From the cell containing the given text, extract its center point as (x, y) coordinate. 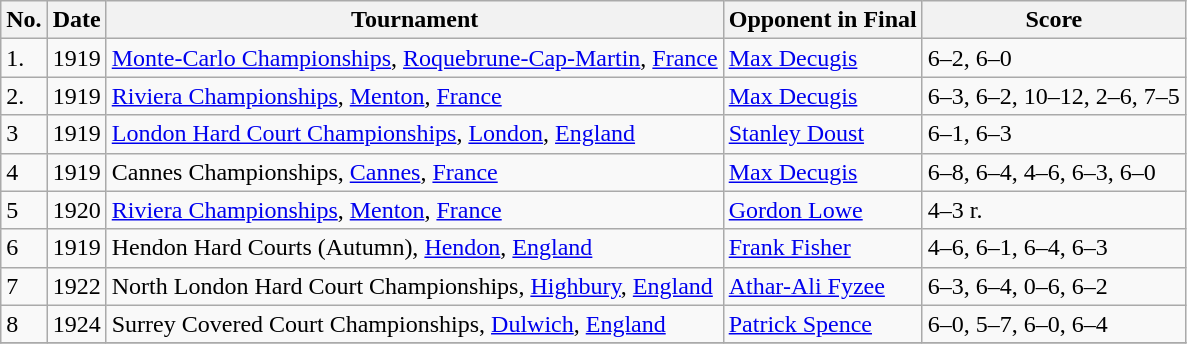
6–3, 6–4, 0–6, 6–2 (1054, 286)
Monte-Carlo Championships, Roquebrune-Cap-Martin, France (414, 58)
Tournament (414, 20)
Athar-Ali Fyzee (822, 286)
Surrey Covered Court Championships, Dulwich, England (414, 324)
6–2, 6–0 (1054, 58)
2. (24, 96)
6–8, 6–4, 4–6, 6–3, 6–0 (1054, 172)
London Hard Court Championships, London, England (414, 134)
Score (1054, 20)
1920 (76, 210)
North London Hard Court Championships, Highbury, England (414, 286)
Date (76, 20)
1924 (76, 324)
Stanley Doust (822, 134)
7 (24, 286)
6 (24, 248)
4–3 r. (1054, 210)
8 (24, 324)
1. (24, 58)
No. (24, 20)
1922 (76, 286)
6–3, 6–2, 10–12, 2–6, 7–5 (1054, 96)
3 (24, 134)
5 (24, 210)
4 (24, 172)
Gordon Lowe (822, 210)
Patrick Spence (822, 324)
Cannes Championships, Cannes, France (414, 172)
6–0, 5–7, 6–0, 6–4 (1054, 324)
Hendon Hard Courts (Autumn), Hendon, England (414, 248)
Frank Fisher (822, 248)
Opponent in Final (822, 20)
4–6, 6–1, 6–4, 6–3 (1054, 248)
6–1, 6–3 (1054, 134)
